Detect which cell encompasses the target text, then output its (x, y) center coordinate. 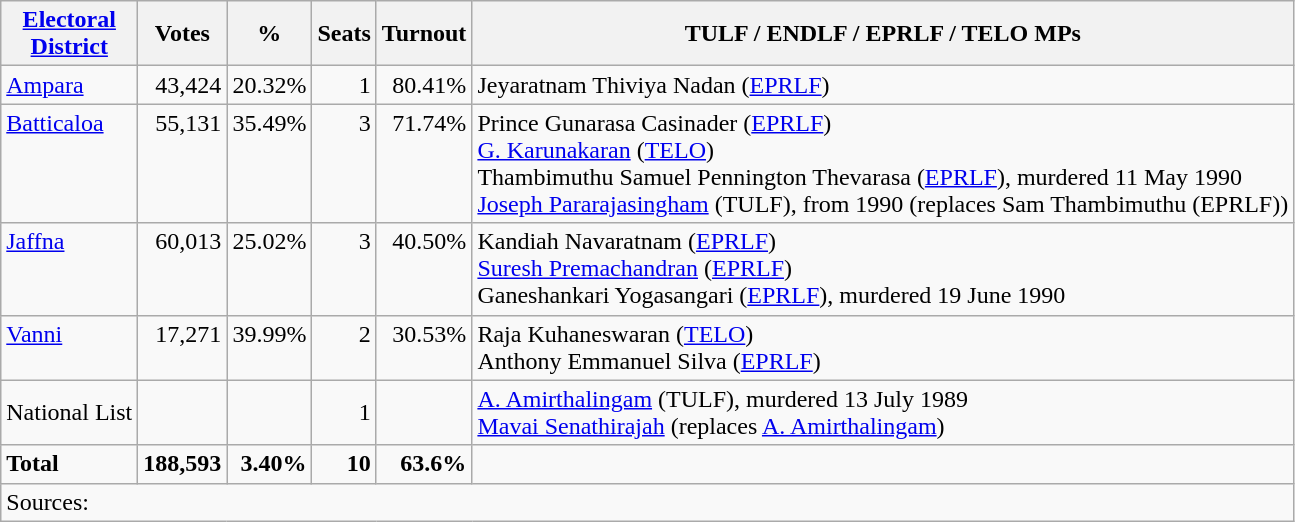
39.99% (270, 348)
43,424 (182, 85)
ElectoralDistrict (70, 34)
National List (70, 412)
Jeyaratnam Thiviya Nadan (EPRLF) (883, 85)
TULF / ENDLF / EPRLF / TELO MPs (883, 34)
40.50% (424, 269)
Kandiah Navaratnam (EPRLF)Suresh Premachandran (EPRLF)Ganeshankari Yogasangari (EPRLF), murdered 19 June 1990 (883, 269)
Seats (344, 34)
Ampara (70, 85)
A. Amirthalingam (TULF), murdered 13 July 1989Mavai Senathirajah (replaces A. Amirthalingam) (883, 412)
% (270, 34)
Sources: (648, 502)
10 (344, 464)
2 (344, 348)
71.74% (424, 164)
188,593 (182, 464)
Batticaloa (70, 164)
25.02% (270, 269)
30.53% (424, 348)
80.41% (424, 85)
Total (70, 464)
17,271 (182, 348)
63.6% (424, 464)
Turnout (424, 34)
Vanni (70, 348)
20.32% (270, 85)
Votes (182, 34)
Raja Kuhaneswaran (TELO)Anthony Emmanuel Silva (EPRLF) (883, 348)
Jaffna (70, 269)
3.40% (270, 464)
55,131 (182, 164)
35.49% (270, 164)
60,013 (182, 269)
